From the cell containing the given text, extract its center point as [x, y] coordinate. 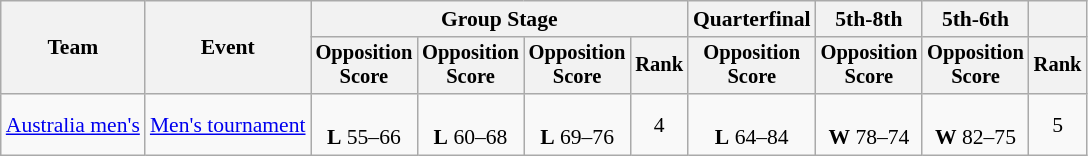
L 69–76 [578, 124]
Team [73, 48]
Australia men's [73, 124]
5 [1058, 124]
5th-8th [870, 19]
4 [659, 124]
L 64–84 [752, 124]
Men's tournament [228, 124]
W 82–75 [976, 124]
Quarterfinal [752, 19]
W 78–74 [870, 124]
L 55–66 [364, 124]
5th-6th [976, 19]
L 60–68 [470, 124]
Group Stage [500, 19]
Event [228, 48]
